Extract the [x, y] coordinate from the center of the cell holding the provided text.  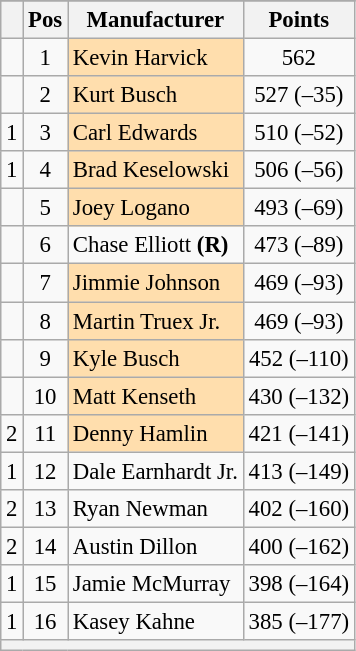
506 (–56) [298, 170]
4 [46, 170]
Chase Elliott (R) [156, 245]
13 [46, 509]
Kyle Busch [156, 358]
527 (–35) [298, 95]
400 (–162) [298, 546]
11 [46, 433]
Dale Earnhardt Jr. [156, 471]
Carl Edwards [156, 133]
8 [46, 321]
Kevin Harvick [156, 58]
413 (–149) [298, 471]
5 [46, 208]
Ryan Newman [156, 509]
562 [298, 58]
Jamie McMurray [156, 584]
385 (–177) [298, 621]
510 (–52) [298, 133]
402 (–160) [298, 509]
421 (–141) [298, 433]
452 (–110) [298, 358]
Brad Keselowski [156, 170]
473 (–89) [298, 245]
Matt Kenseth [156, 396]
Joey Logano [156, 208]
9 [46, 358]
Pos [46, 20]
10 [46, 396]
493 (–69) [298, 208]
Austin Dillon [156, 546]
Manufacturer [156, 20]
Points [298, 20]
15 [46, 584]
Kurt Busch [156, 95]
14 [46, 546]
Kasey Kahne [156, 621]
398 (–164) [298, 584]
Jimmie Johnson [156, 283]
Denny Hamlin [156, 433]
6 [46, 245]
7 [46, 283]
430 (–132) [298, 396]
Martin Truex Jr. [156, 321]
12 [46, 471]
16 [46, 621]
3 [46, 133]
